Pinpoint the cell where the given text exists, returning its (x, y) midpoint coordinate. 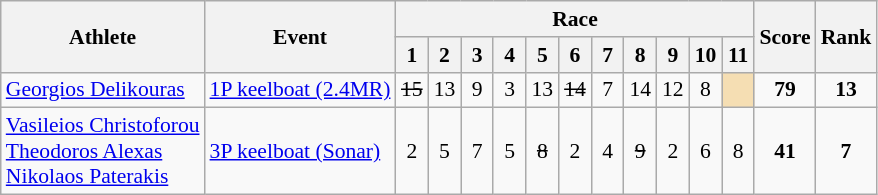
1P keelboat (2.4MR) (300, 90)
12 (674, 90)
79 (784, 90)
Score (784, 36)
Event (300, 36)
Rank (846, 36)
15 (412, 90)
11 (738, 55)
Athlete (103, 36)
Georgios Delikouras (103, 90)
3P keelboat (Sonar) (300, 152)
1 (412, 55)
Vasileios ChristoforouTheodoros AlexasNikolaos Paterakis (103, 152)
41 (784, 152)
10 (706, 55)
Race (576, 19)
